Search for the cell housing the specified text and yield its (x, y) center coordinate. 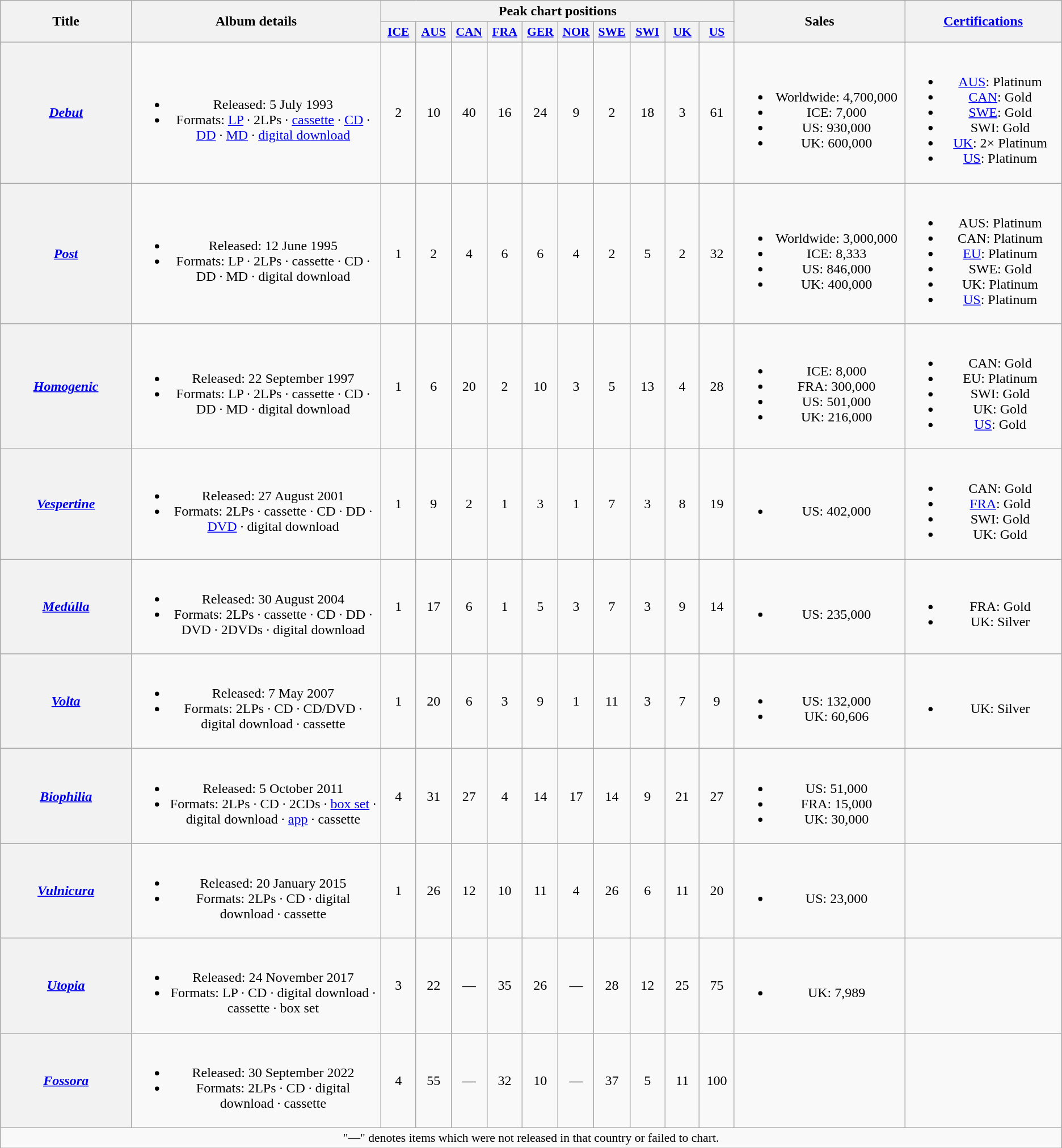
Homogenic (66, 387)
Post (66, 253)
100 (717, 1080)
US: 23,000 (819, 890)
55 (433, 1080)
Released: 30 September 2022Formats: 2LPs · CD · digital download · cassette (256, 1080)
24 (540, 112)
GER (540, 32)
US: 235,000 (819, 607)
16 (505, 112)
Released: 20 January 2015Formats: 2LPs · CD · digital download · cassette (256, 890)
CAN: GoldEU: PlatinumSWI: GoldUK: GoldUS: Gold (983, 387)
UK: 7,989 (819, 986)
AUS: PlatinumCAN: GoldSWE: GoldSWI: GoldUK: 2× PlatinumUS: Platinum (983, 112)
UK: Silver (983, 701)
Utopia (66, 986)
Vespertine (66, 504)
"—" denotes items which were not released in that country or failed to chart. (531, 1138)
Peak chart positions (557, 11)
Sales (819, 22)
SWE (612, 32)
FRA (505, 32)
Released: 12 June 1995Formats: LP · 2LPs · cassette · CD · DD · MD · digital download (256, 253)
US: 51,000FRA: 15,000UK: 30,000 (819, 796)
40 (469, 112)
Released: 27 August 2001Formats: 2LPs · cassette · CD · DD · DVD · digital download (256, 504)
CAN (469, 32)
22 (433, 986)
Worldwide: 4,700,000ICE: 7,000US: 930,000UK: 600,000 (819, 112)
Released: 24 November 2017Formats: LP · CD · digital download · cassette · box set (256, 986)
NOR (576, 32)
Released: 7 May 2007Formats: 2LPs · CD · CD/DVD · digital download · cassette (256, 701)
AUS (433, 32)
CAN: GoldFRA: GoldSWI: GoldUK: Gold (983, 504)
Debut (66, 112)
8 (682, 504)
US: 402,000 (819, 504)
Title (66, 22)
ICE: 8,000FRA: 300,000US: 501,000UK: 216,000 (819, 387)
25 (682, 986)
Album details (256, 22)
21 (682, 796)
Released: 5 July 1993Formats: LP · 2LPs · cassette · CD · DD · MD · digital download (256, 112)
18 (647, 112)
Fossora (66, 1080)
Worldwide: 3,000,000ICE: 8,333US: 846,000UK: 400,000 (819, 253)
Released: 22 September 1997Formats: LP · 2LPs · cassette · CD · DD · MD · digital download (256, 387)
US (717, 32)
13 (647, 387)
FRA: GoldUK: Silver (983, 607)
UK (682, 32)
Released: 5 October 2011Formats: 2LPs · CD · 2CDs · box set · digital download · app · cassette (256, 796)
Certifications (983, 22)
Released: 30 August 2004Formats: 2LPs · cassette · CD · DD · DVD · 2DVDs · digital download (256, 607)
US: 132,000UK: 60,606 (819, 701)
AUS: PlatinumCAN: PlatinumEU: PlatinumSWE: GoldUK: PlatinumUS: Platinum (983, 253)
Volta (66, 701)
75 (717, 986)
35 (505, 986)
31 (433, 796)
37 (612, 1080)
Medúlla (66, 607)
ICE (398, 32)
Vulnicura (66, 890)
19 (717, 504)
61 (717, 112)
SWI (647, 32)
Biophilia (66, 796)
